Scan for the cell matching the given text and deliver its [x, y] coordinate at center. 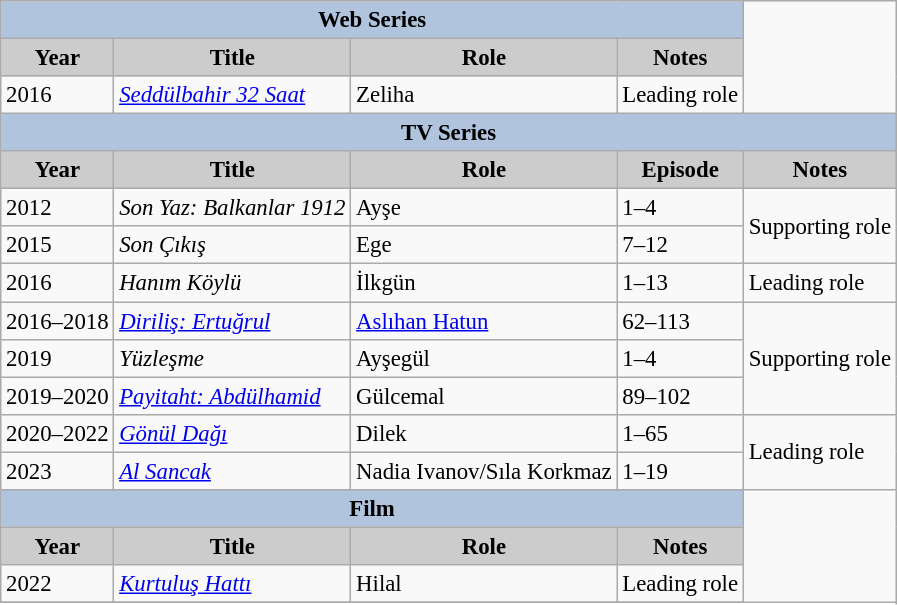
2016–2018 [58, 321]
Payitaht: Abdülhamid [232, 396]
62–113 [680, 321]
Aslıhan Hatun [484, 321]
Zeliha [484, 95]
Yüzleşme [232, 358]
2019 [58, 358]
Film [372, 509]
89–102 [680, 396]
2019–2020 [58, 396]
Hanım Köylü [232, 283]
Al Sancak [232, 471]
2012 [58, 208]
Diriliş: Ertuğrul [232, 321]
Son Çıkış [232, 245]
7–12 [680, 245]
Nadia Ivanov/Sıla Korkmaz [484, 471]
1–65 [680, 433]
İlkgün [484, 283]
Seddülbahir 32 Saat [232, 95]
2023 [58, 471]
Hilal [484, 584]
Gönül Dağı [232, 433]
Ege [484, 245]
2015 [58, 245]
Episode [680, 170]
Ayşegül [484, 358]
Gülcemal [484, 396]
Dilek [484, 433]
2020–2022 [58, 433]
Son Yaz: Balkanlar 1912 [232, 208]
1–19 [680, 471]
Web Series [372, 20]
TV Series [449, 133]
1–13 [680, 283]
Ayşe [484, 208]
2022 [58, 584]
Kurtuluş Hattı [232, 584]
